Detect which cell encompasses the target text, then output its (X, Y) center coordinate. 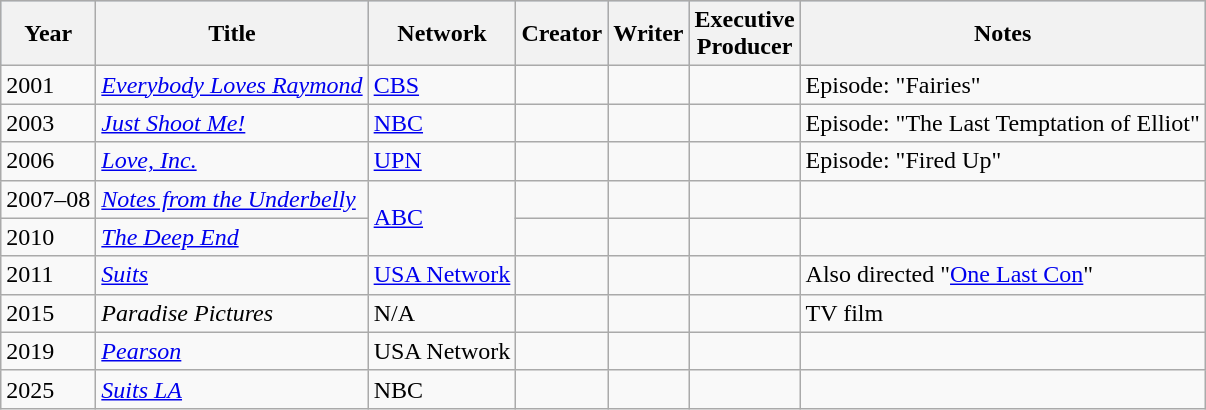
2003 (48, 123)
TV film (1002, 313)
Suits LA (232, 389)
Episode: "The Last Temptation of Elliot" (1002, 123)
Title (232, 34)
2006 (48, 161)
UPN (442, 161)
2007–08 (48, 199)
Year (48, 34)
Episode: "Fairies" (1002, 85)
2025 (48, 389)
Paradise Pictures (232, 313)
2001 (48, 85)
Creator (562, 34)
2010 (48, 237)
N/A (442, 313)
ABC (442, 218)
Notes from the Underbelly (232, 199)
Episode: "Fired Up" (1002, 161)
Just Shoot Me! (232, 123)
2015 (48, 313)
Pearson (232, 351)
2011 (48, 275)
Notes (1002, 34)
Also directed "One Last Con" (1002, 275)
CBS (442, 85)
Network (442, 34)
Writer (648, 34)
Suits (232, 275)
ExecutiveProducer (744, 34)
The Deep End (232, 237)
Love, Inc. (232, 161)
Everybody Loves Raymond (232, 85)
2019 (48, 351)
